Provide the [x, y] coordinate of the cell's center where the given text is located.  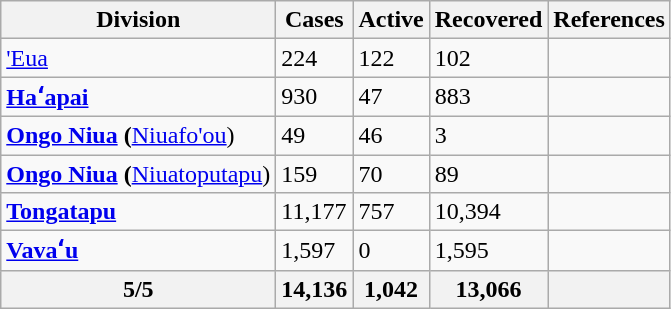
5/5 [138, 289]
Tongatapu [138, 212]
11,177 [314, 212]
Active [391, 20]
46 [391, 135]
159 [314, 173]
883 [488, 97]
102 [488, 58]
13,066 [488, 289]
757 [391, 212]
Division [138, 20]
1,042 [391, 289]
224 [314, 58]
49 [314, 135]
Vavaʻu [138, 251]
1,595 [488, 251]
3 [488, 135]
122 [391, 58]
1,597 [314, 251]
70 [391, 173]
'Eua [138, 58]
Recovered [488, 20]
930 [314, 97]
0 [391, 251]
Ongo Niua (Niuatoputapu) [138, 173]
References [610, 20]
89 [488, 173]
10,394 [488, 212]
47 [391, 97]
Cases [314, 20]
Ongo Niua (Niuafo'ou) [138, 135]
Haʻapai [138, 97]
14,136 [314, 289]
